Search for the cell housing the specified text and yield its [X, Y] center coordinate. 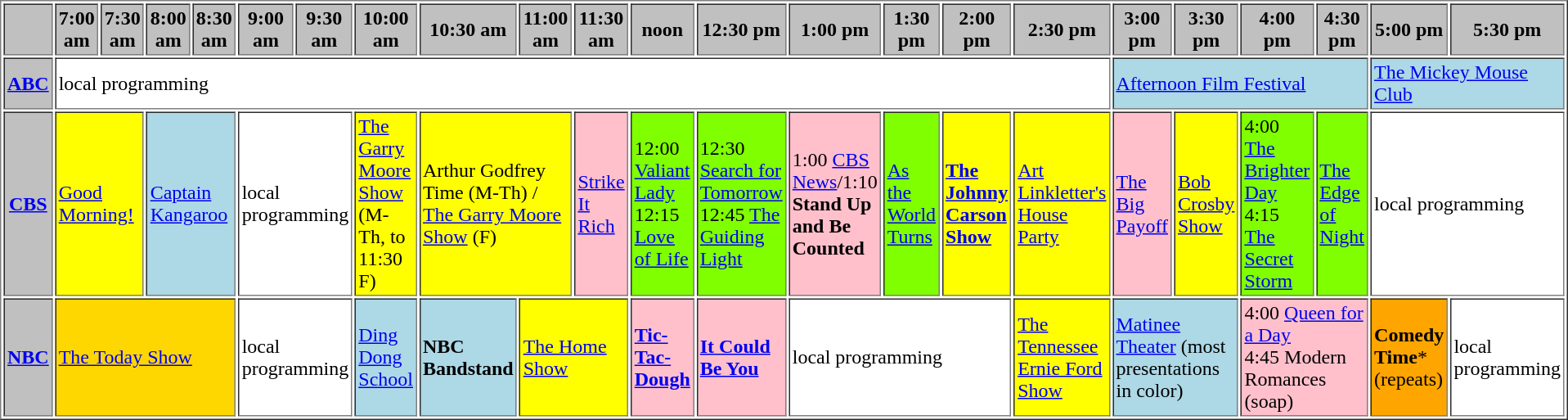
2:30 pm [1062, 29]
5:30 pm [1507, 29]
10:00 am [386, 29]
8:30 am [214, 29]
10:30 am [468, 29]
The Today Show [146, 357]
3:30 pm [1206, 29]
8:00 am [168, 29]
11:00 am [546, 29]
noon [663, 29]
ABC [28, 84]
2:00 pm [977, 29]
Arthur Godfrey Time (M-Th) / The Garry Moore Show (F) [495, 203]
9:30 am [324, 29]
CBS [28, 203]
4:00 Queen for a Day4:45 Modern Romances (soap) [1305, 357]
The Home Show [574, 357]
Tic-Tac-Dough [663, 357]
Comedy Time* (repeats) [1409, 357]
11:30 am [601, 29]
The Tennessee Ernie Ford Show [1062, 357]
5:00 pm [1409, 29]
1:00 pm [834, 29]
Afternoon Film Festival [1240, 84]
The Johnny Carson Show [977, 203]
1:00 CBS News/1:10 Stand Up and Be Counted [834, 203]
Good Morning! [100, 203]
3:00 pm [1142, 29]
Matinee Theater (most presentations in color) [1175, 357]
4:30 pm [1342, 29]
12:00 Valiant Lady12:15 Love of Life [663, 203]
The Mickey Mouse Club [1467, 84]
Captain Kangaroo [191, 203]
Bob Crosby Show [1206, 203]
NBC Bandstand [468, 357]
Art Linkletter's House Party [1062, 203]
As the World Turns [911, 203]
Ding Dong School [386, 357]
4:00 The Brighter Day4:15 The Secret Storm [1278, 203]
NBC [28, 357]
4:00 pm [1278, 29]
Strike It Rich [601, 203]
The Garry Moore Show (M-Th, to 11:30 F) [386, 203]
9:00 am [266, 29]
The Big Payoff [1142, 203]
The Edge of Night [1342, 203]
It Could Be You [741, 357]
7:30 am [123, 29]
7:00 am [77, 29]
12:30 Search for Tomorrow12:45 The Guiding Light [741, 203]
12:30 pm [741, 29]
1:30 pm [911, 29]
